Provide the [x, y] coordinate of the cell's center where the given text is located.  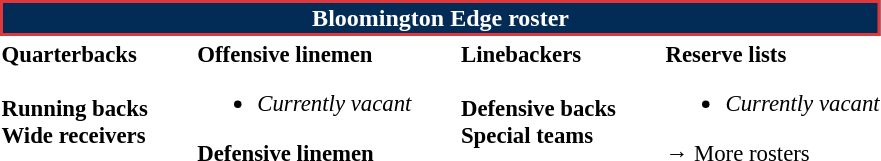
Bloomington Edge roster [440, 18]
